Locate the cell with the specified text and output its [x, y] center coordinate. 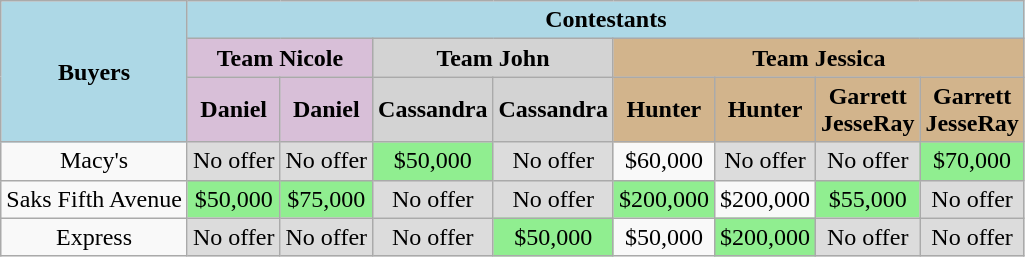
Saks Fifth Avenue [94, 199]
Team John [494, 58]
$55,000 [868, 199]
$70,000 [972, 161]
Team Jessica [818, 58]
Express [94, 237]
Macy's [94, 161]
Team Nicole [280, 58]
$60,000 [664, 161]
Contestants [606, 20]
$75,000 [326, 199]
Buyers [94, 72]
